Locate the cell with the specified text and output its (X, Y) center coordinate. 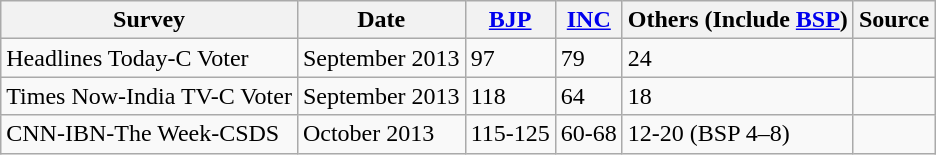
Survey (150, 20)
18 (738, 96)
24 (738, 58)
Date (381, 20)
64 (588, 96)
Others (Include BSP) (738, 20)
115-125 (510, 134)
Headlines Today-C Voter (150, 58)
Times Now-India TV-C Voter (150, 96)
60-68 (588, 134)
BJP (510, 20)
October 2013 (381, 134)
INC (588, 20)
Source (894, 20)
118 (510, 96)
97 (510, 58)
12-20 (BSP 4–8) (738, 134)
79 (588, 58)
CNN-IBN-The Week-CSDS (150, 134)
